Find where the given text appears and provide that cell's center as (X, Y) coordinate. 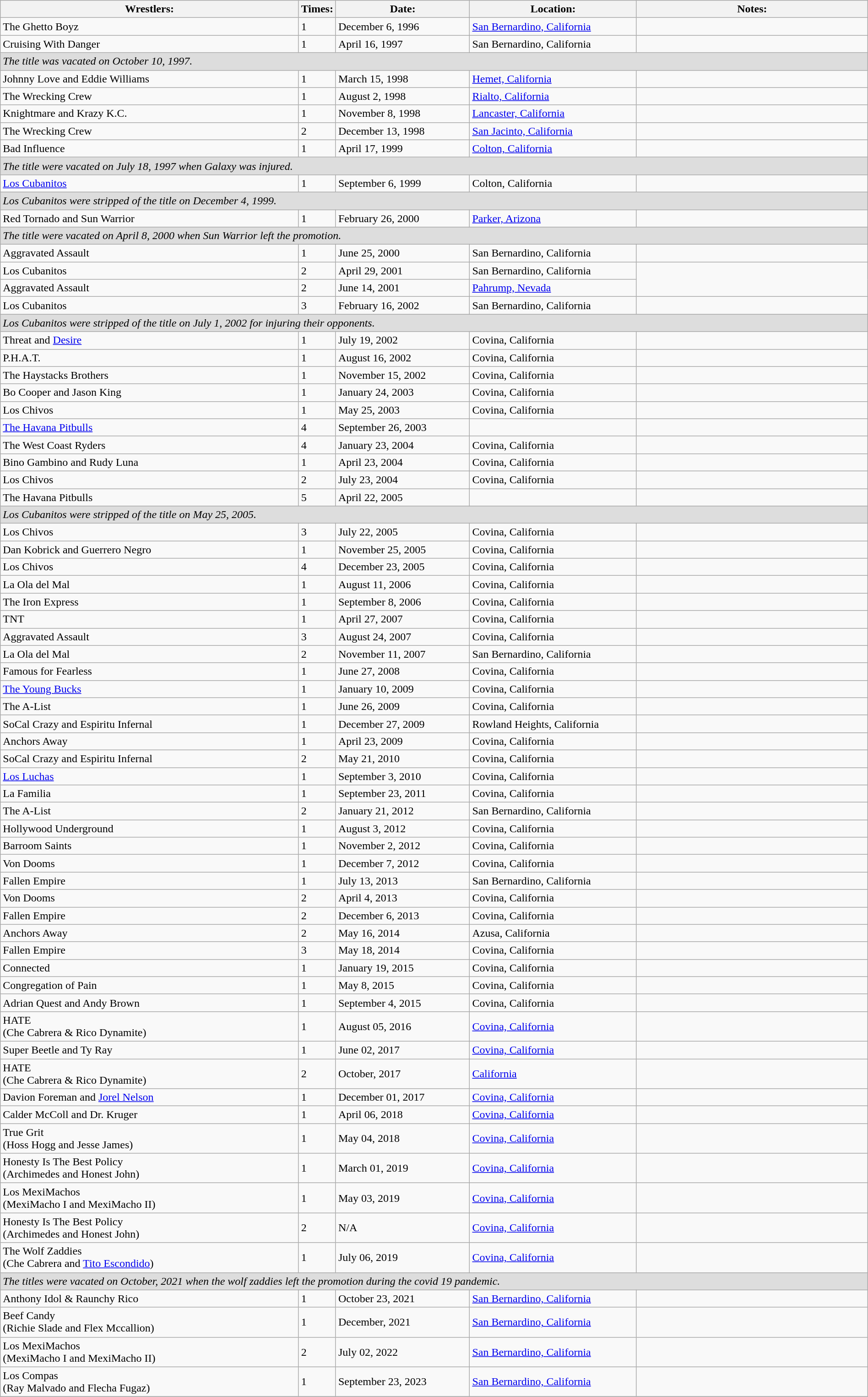
August 24, 2007 (402, 637)
The title was vacated on October 10, 1997. (434, 61)
November 15, 2002 (402, 375)
Parker, Arizona (553, 218)
The Wolf Zaddies (Che Cabrera and Tito Escondido) (149, 1258)
January 23, 2004 (402, 445)
May 25, 2003 (402, 410)
September 6, 1999 (402, 183)
June 26, 2009 (402, 706)
September 23, 2023 (402, 1381)
Wrestlers: (149, 9)
January 19, 2015 (402, 968)
April 16, 1997 (402, 44)
Calder McColl and Dr. Kruger (149, 1115)
The Young Bucks (149, 689)
Famous for Fearless (149, 671)
December 6, 2013 (402, 916)
The Ghetto Boyz (149, 27)
December 7, 2012 (402, 863)
June 27, 2008 (402, 671)
December 23, 2005 (402, 567)
June 25, 2000 (402, 253)
Azusa, California (553, 933)
November 2, 2012 (402, 846)
Bino Gambino and Rudy Luna (149, 462)
July 02, 2022 (402, 1352)
Cruising With Danger (149, 44)
Los Compas (Ray Malvado and Flecha Fugaz) (149, 1381)
Notes: (752, 9)
P.H.A.T. (149, 358)
March 15, 1998 (402, 79)
Los Cubanitos were stripped of the title on May 25, 2005. (434, 515)
San Jacinto, California (553, 131)
May 18, 2014 (402, 950)
Barroom Saints (149, 846)
The West Coast Ryders (149, 445)
The title were vacated on July 18, 1997 when Galaxy was injured. (434, 166)
July 06, 2019 (402, 1258)
July 19, 2002 (402, 340)
Los Luchas (149, 776)
August 3, 2012 (402, 829)
Congregation of Pain (149, 985)
Anthony Idol & Raunchy Rico (149, 1299)
September 4, 2015 (402, 1003)
Threat and Desire (149, 340)
May 16, 2014 (402, 933)
November 25, 2005 (402, 550)
Johnny Love and Eddie Williams (149, 79)
Hemet, California (553, 79)
Davion Foreman and Jorel Nelson (149, 1097)
July 22, 2005 (402, 532)
Adrian Quest and Andy Brown (149, 1003)
Bad Influence (149, 148)
Pahrump, Nevada (553, 288)
September 3, 2010 (402, 776)
True Grit (Hoss Hogg and Jesse James) (149, 1139)
Knightmare and Krazy K.C. (149, 114)
November 11, 2007 (402, 654)
August 05, 2016 (402, 1026)
Super Beetle and Ty Ray (149, 1050)
August 11, 2006 (402, 584)
December 13, 1998 (402, 131)
Dan Kobrick and Guerrero Negro (149, 550)
Beef Candy (Richie Slade and Flex Mccallion) (149, 1322)
April 23, 2009 (402, 741)
June 14, 2001 (402, 288)
Los Cubanitos were stripped of the title on July 1, 2002 for injuring their opponents. (434, 323)
The Iron Express (149, 602)
February 26, 2000 (402, 218)
September 23, 2011 (402, 794)
Hollywood Underground (149, 829)
The title were vacated on April 8, 2000 when Sun Warrior left the promotion. (434, 236)
April 06, 2018 (402, 1115)
April 29, 2001 (402, 271)
April 27, 2007 (402, 619)
Bo Cooper and Jason King (149, 393)
N/A (402, 1228)
January 24, 2003 (402, 393)
September 8, 2006 (402, 602)
December 27, 2009 (402, 724)
TNT (149, 619)
May 04, 2018 (402, 1139)
California (553, 1074)
October 23, 2021 (402, 1299)
The Haystacks Brothers (149, 375)
April 17, 1999 (402, 148)
May 03, 2019 (402, 1198)
November 8, 1998 (402, 114)
January 10, 2009 (402, 689)
December, 2021 (402, 1322)
July 13, 2013 (402, 881)
5 (317, 497)
April 23, 2004 (402, 462)
March 01, 2019 (402, 1168)
January 21, 2012 (402, 811)
October, 2017 (402, 1074)
June 02, 2017 (402, 1050)
Rowland Heights, California (553, 724)
August 2, 1998 (402, 96)
May 21, 2010 (402, 759)
Lancaster, California (553, 114)
Times: (317, 9)
Location: (553, 9)
Rialto, California (553, 96)
Date: (402, 9)
July 23, 2004 (402, 480)
August 16, 2002 (402, 358)
May 8, 2015 (402, 985)
The titles were vacated on October, 2021 when the wolf zaddies left the promotion during the covid 19 pandemic. (434, 1281)
December 6, 1996 (402, 27)
La Familia (149, 794)
February 16, 2002 (402, 306)
December 01, 2017 (402, 1097)
September 26, 2003 (402, 427)
April 4, 2013 (402, 898)
Red Tornado and Sun Warrior (149, 218)
Los Cubanitos were stripped of the title on December 4, 1999. (434, 201)
Connected (149, 968)
April 22, 2005 (402, 497)
